Determine the [x, y] coordinate at the center of the cell enclosing the given text.  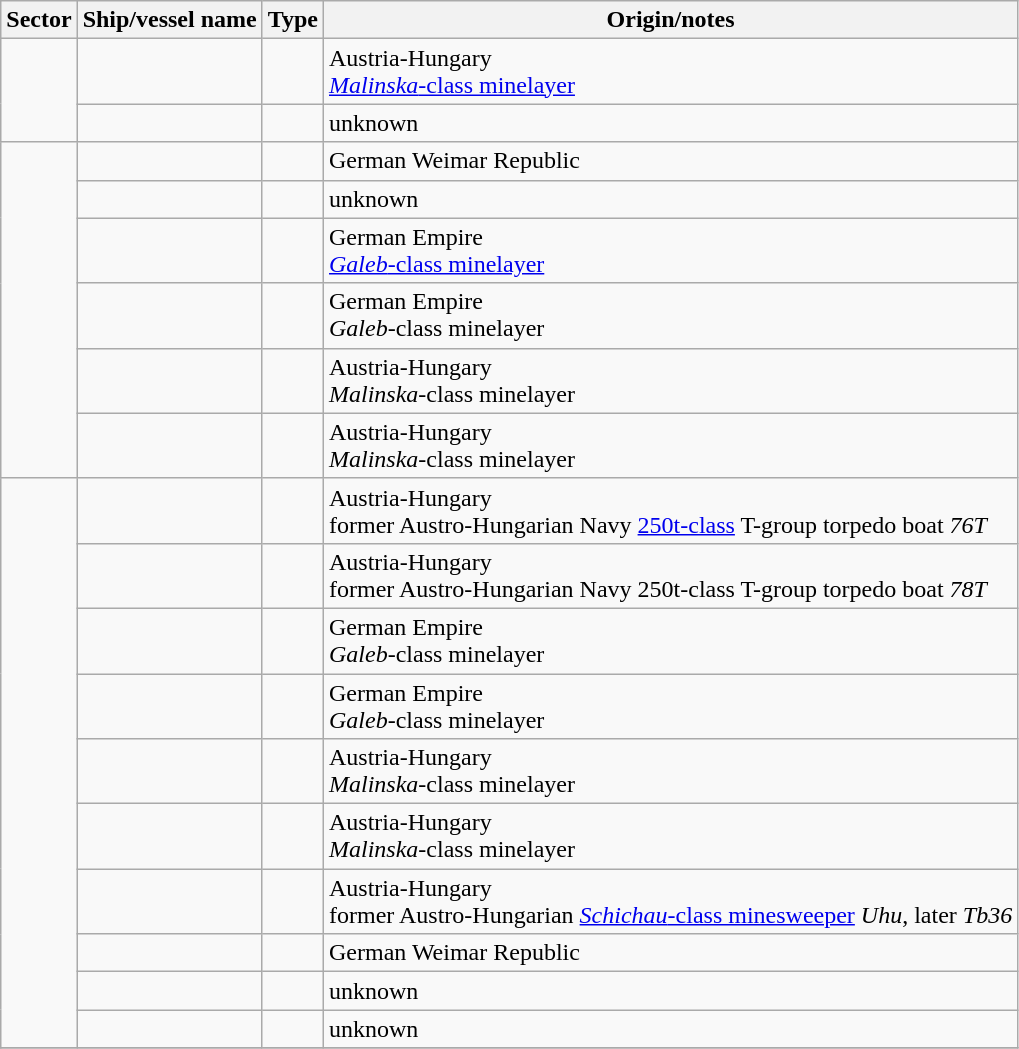
Sector [39, 20]
Type [292, 20]
Austria-Hungaryformer Austro-Hungarian Schichau-class minesweeper Uhu, later Tb36 [670, 902]
Austria-Hungaryformer Austro-Hungarian Navy 250t-class T-group torpedo boat 76T [670, 510]
Ship/vessel name [170, 20]
Origin/notes [670, 20]
Austria-Hungaryformer Austro-Hungarian Navy 250t-class T-group torpedo boat 78T [670, 576]
